Capture the cell that displays the provided text and extract its (X, Y) central coordinate. 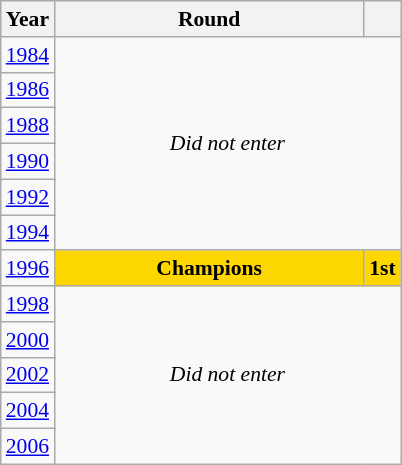
1988 (28, 126)
1986 (28, 90)
Year (28, 19)
1990 (28, 162)
2006 (28, 447)
2000 (28, 340)
1996 (28, 269)
1st (382, 269)
1994 (28, 233)
1992 (28, 197)
Round (209, 19)
Champions (209, 269)
2004 (28, 411)
2002 (28, 375)
1984 (28, 55)
1998 (28, 304)
